Return (x, y) of the center of cell containing provided text 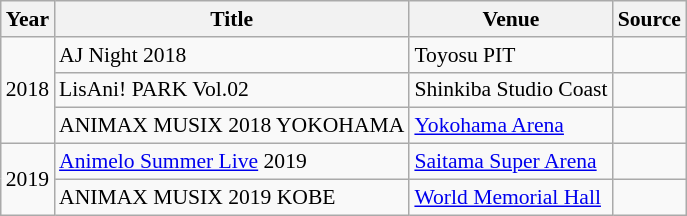
Year (28, 19)
Source (650, 19)
AJ Night 2018 (232, 55)
ANIMAX MUSIX 2018 YOKOHAMA (232, 126)
LisAni! PARK Vol.02 (232, 90)
Title (232, 19)
Yokohama Arena (510, 126)
ANIMAX MUSIX 2019 KOBE (232, 197)
Shinkiba Studio Coast (510, 90)
Venue (510, 19)
Saitama Super Arena (510, 162)
2018 (28, 90)
World Memorial Hall (510, 197)
2019 (28, 180)
Toyosu PIT (510, 55)
Animelo Summer Live 2019 (232, 162)
